Extract the (x, y) coordinate from the center of the cell holding the provided text.  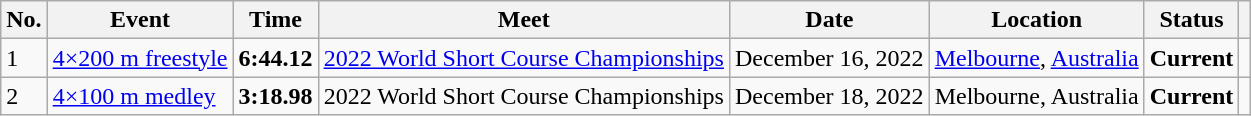
Event (140, 20)
2 (24, 96)
4×200 m freestyle (140, 58)
1 (24, 58)
Date (829, 20)
December 16, 2022 (829, 58)
Status (1192, 20)
No. (24, 20)
Location (1036, 20)
6:44.12 (276, 58)
Time (276, 20)
4×100 m medley (140, 96)
3:18.98 (276, 96)
Meet (524, 20)
December 18, 2022 (829, 96)
